Return the (X, Y) coordinate for the center point of the cell that contains the specified text.  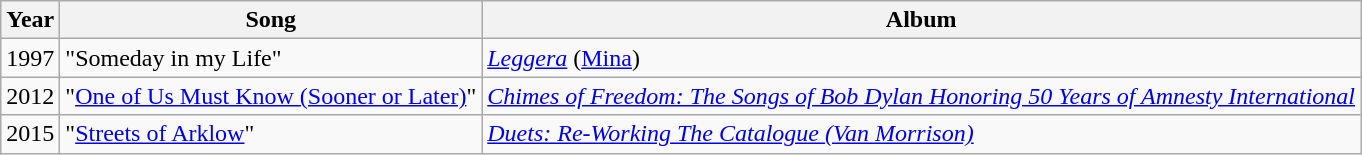
"One of Us Must Know (Sooner or Later)" (271, 96)
Chimes of Freedom: The Songs of Bob Dylan Honoring 50 Years of Amnesty International (922, 96)
1997 (30, 58)
Leggera (Mina) (922, 58)
Duets: Re-Working The Catalogue (Van Morrison) (922, 134)
Song (271, 20)
Year (30, 20)
2015 (30, 134)
Album (922, 20)
"Streets of Arklow" (271, 134)
"Someday in my Life" (271, 58)
2012 (30, 96)
